From the cell containing the given text, extract its center point as (x, y) coordinate. 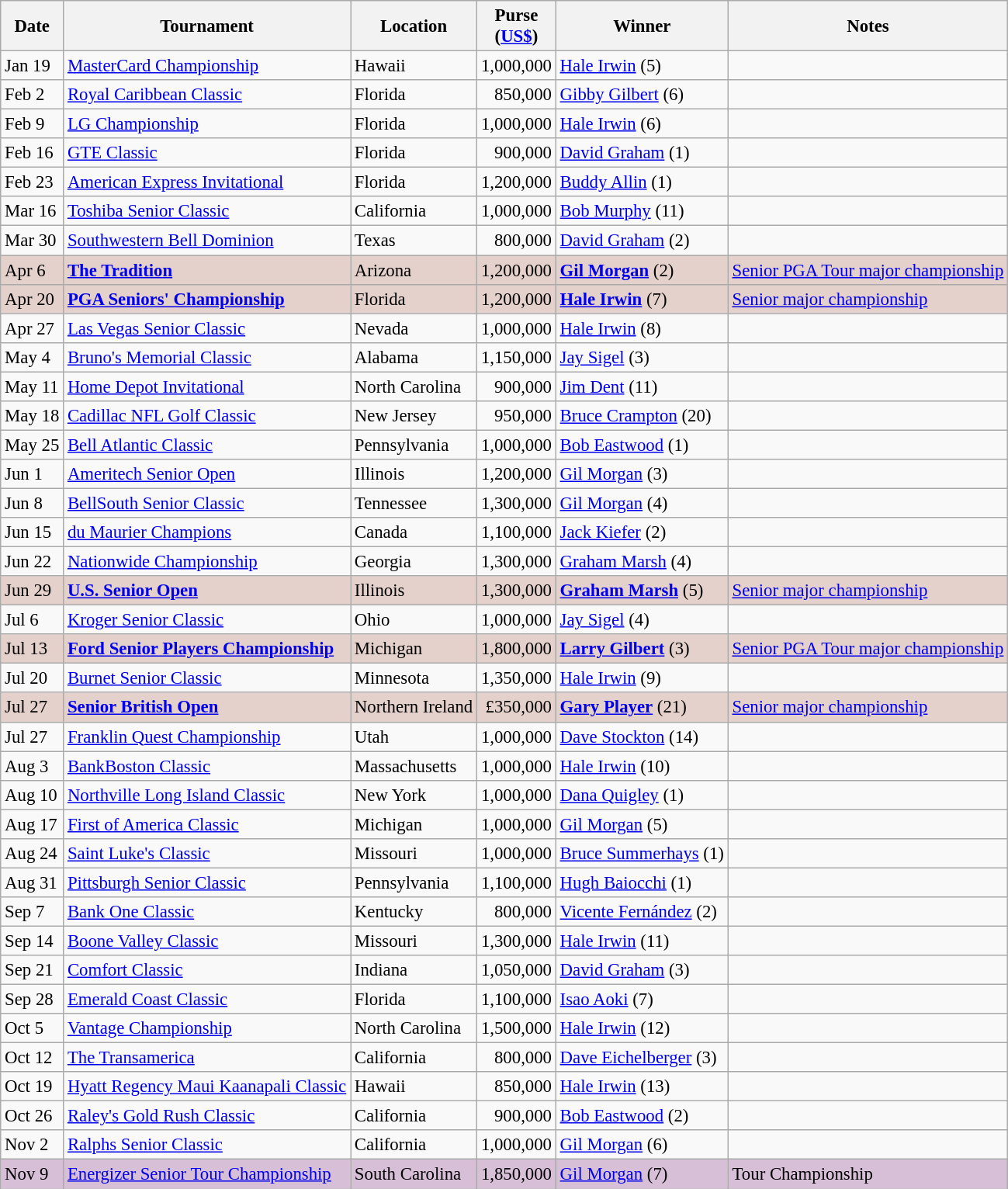
Franklin Quest Championship (207, 737)
Oct 19 (33, 1087)
MasterCard Championship (207, 66)
Royal Caribbean Classic (207, 95)
Gil Morgan (3) (642, 474)
Oct 12 (33, 1058)
1,150,000 (517, 357)
Winner (642, 26)
Hale Irwin (5) (642, 66)
1,850,000 (517, 1174)
Hale Irwin (12) (642, 1028)
Kroger Senior Classic (207, 620)
Hale Irwin (6) (642, 124)
Boone Valley Classic (207, 941)
Sep 28 (33, 1000)
Graham Marsh (5) (642, 591)
Utah (414, 737)
Bob Eastwood (2) (642, 1116)
Raley's Gold Rush Classic (207, 1116)
Isao Aoki (7) (642, 1000)
Apr 20 (33, 299)
Nov 2 (33, 1145)
Jay Sigel (3) (642, 357)
Buddy Allin (1) (642, 182)
Massachusetts (414, 766)
Aug 31 (33, 882)
Alabama (414, 357)
Dana Quigley (1) (642, 795)
Hale Irwin (8) (642, 328)
Gil Morgan (6) (642, 1145)
U.S. Senior Open (207, 591)
Aug 24 (33, 854)
£350,000 (517, 708)
Ameritech Senior Open (207, 474)
Aug 17 (33, 824)
Jun 8 (33, 503)
Southwestern Bell Dominion (207, 241)
May 4 (33, 357)
Arizona (414, 270)
Aug 3 (33, 766)
LG Championship (207, 124)
Northern Ireland (414, 708)
Saint Luke's Classic (207, 854)
David Graham (2) (642, 241)
PGA Seniors' Championship (207, 299)
Georgia (414, 562)
Nevada (414, 328)
Gil Morgan (2) (642, 270)
Notes (868, 26)
The Tradition (207, 270)
Jan 19 (33, 66)
Vantage Championship (207, 1028)
Jim Dent (11) (642, 387)
Burnet Senior Classic (207, 678)
Hale Irwin (13) (642, 1087)
Jun 22 (33, 562)
Jul 13 (33, 649)
Sep 21 (33, 970)
Bob Murphy (11) (642, 212)
Dave Eichelberger (3) (642, 1058)
The Transamerica (207, 1058)
Canada (414, 532)
Energizer Senior Tour Championship (207, 1174)
Bruce Crampton (20) (642, 416)
Ford Senior Players Championship (207, 649)
Location (414, 26)
Gil Morgan (5) (642, 824)
New Jersey (414, 416)
Ohio (414, 620)
Graham Marsh (4) (642, 562)
Northville Long Island Classic (207, 795)
Bruce Summerhays (1) (642, 854)
Vicente Fernández (2) (642, 912)
Nov 9 (33, 1174)
Comfort Classic (207, 970)
Jack Kiefer (2) (642, 532)
Hale Irwin (9) (642, 678)
May 11 (33, 387)
Jun 15 (33, 532)
Gibby Gilbert (6) (642, 95)
Ralphs Senior Classic (207, 1145)
Senior British Open (207, 708)
American Express Invitational (207, 182)
Hale Irwin (10) (642, 766)
Purse(US$) (517, 26)
BankBoston Classic (207, 766)
1,500,000 (517, 1028)
Bell Atlantic Classic (207, 445)
950,000 (517, 416)
GTE Classic (207, 153)
Bank One Classic (207, 912)
First of America Classic (207, 824)
Jun 1 (33, 474)
Oct 26 (33, 1116)
Toshiba Senior Classic (207, 212)
Gil Morgan (7) (642, 1174)
Jun 29 (33, 591)
Feb 16 (33, 153)
Tournament (207, 26)
Feb 9 (33, 124)
BellSouth Senior Classic (207, 503)
Mar 16 (33, 212)
Date (33, 26)
Feb 2 (33, 95)
Tour Championship (868, 1174)
Hale Irwin (7) (642, 299)
May 25 (33, 445)
Gil Morgan (4) (642, 503)
Feb 23 (33, 182)
Oct 5 (33, 1028)
Aug 10 (33, 795)
Hale Irwin (11) (642, 941)
South Carolina (414, 1174)
Apr 6 (33, 270)
du Maurier Champions (207, 532)
Gary Player (21) (642, 708)
1,050,000 (517, 970)
Sep 7 (33, 912)
Jay Sigel (4) (642, 620)
Las Vegas Senior Classic (207, 328)
Dave Stockton (14) (642, 737)
Cadillac NFL Golf Classic (207, 416)
Jul 6 (33, 620)
Kentucky (414, 912)
Sep 14 (33, 941)
1,350,000 (517, 678)
Hugh Baiocchi (1) (642, 882)
Apr 27 (33, 328)
Hyatt Regency Maui Kaanapali Classic (207, 1087)
New York (414, 795)
Bruno's Memorial Classic (207, 357)
Emerald Coast Classic (207, 1000)
Jul 20 (33, 678)
Minnesota (414, 678)
David Graham (3) (642, 970)
1,800,000 (517, 649)
Mar 30 (33, 241)
Larry Gilbert (3) (642, 649)
Indiana (414, 970)
Home Depot Invitational (207, 387)
Bob Eastwood (1) (642, 445)
Pittsburgh Senior Classic (207, 882)
David Graham (1) (642, 153)
Texas (414, 241)
May 18 (33, 416)
Tennessee (414, 503)
Nationwide Championship (207, 562)
